Extract the (X, Y) coordinate from the center of the cell holding the provided text.  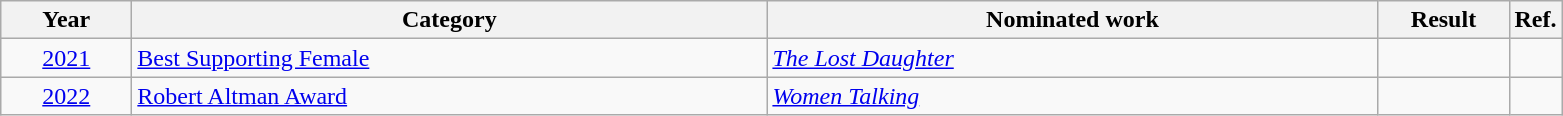
Nominated work (1072, 20)
2021 (66, 58)
Year (66, 20)
Robert Altman Award (450, 96)
Ref. (1536, 20)
Women Talking (1072, 96)
2022 (66, 96)
Best Supporting Female (450, 58)
The Lost Daughter (1072, 58)
Category (450, 20)
Result (1444, 20)
